Return the [x, y] coordinate for the center point of the cell that contains the specified text.  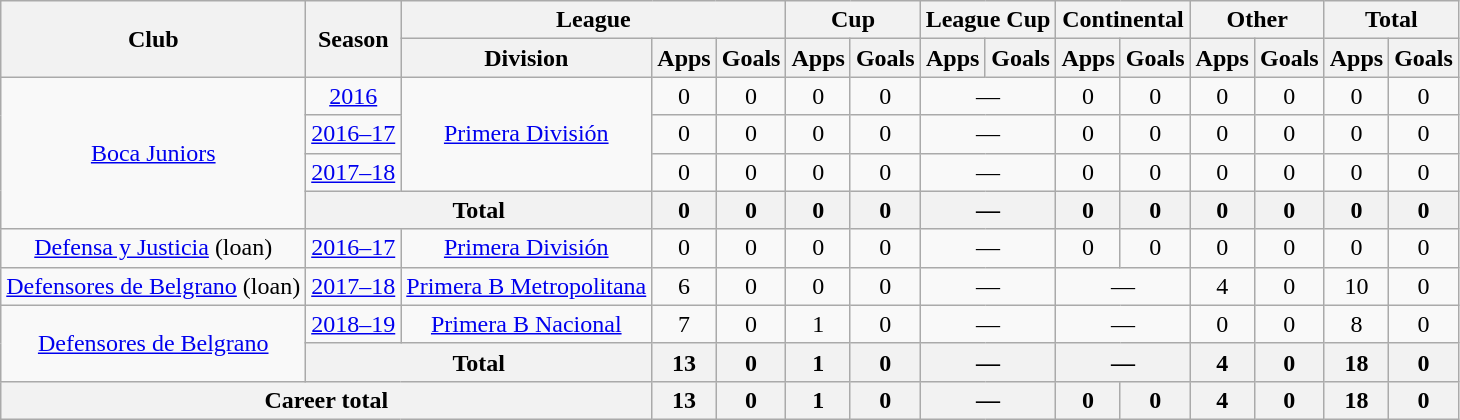
Primera B Nacional [526, 324]
6 [684, 286]
Career total [326, 400]
Club [154, 39]
Boca Juniors [154, 153]
League [594, 20]
2018–19 [354, 324]
Season [354, 39]
Primera B Metropolitana [526, 286]
2016 [354, 96]
10 [1356, 286]
Cup [853, 20]
Other [1257, 20]
Defensores de Belgrano [154, 343]
7 [684, 324]
8 [1356, 324]
Defensores de Belgrano (loan) [154, 286]
Division [526, 58]
League Cup [988, 20]
Defensa y Justicia (loan) [154, 248]
Continental [1123, 20]
